Search for the cell housing the specified text and yield its (x, y) center coordinate. 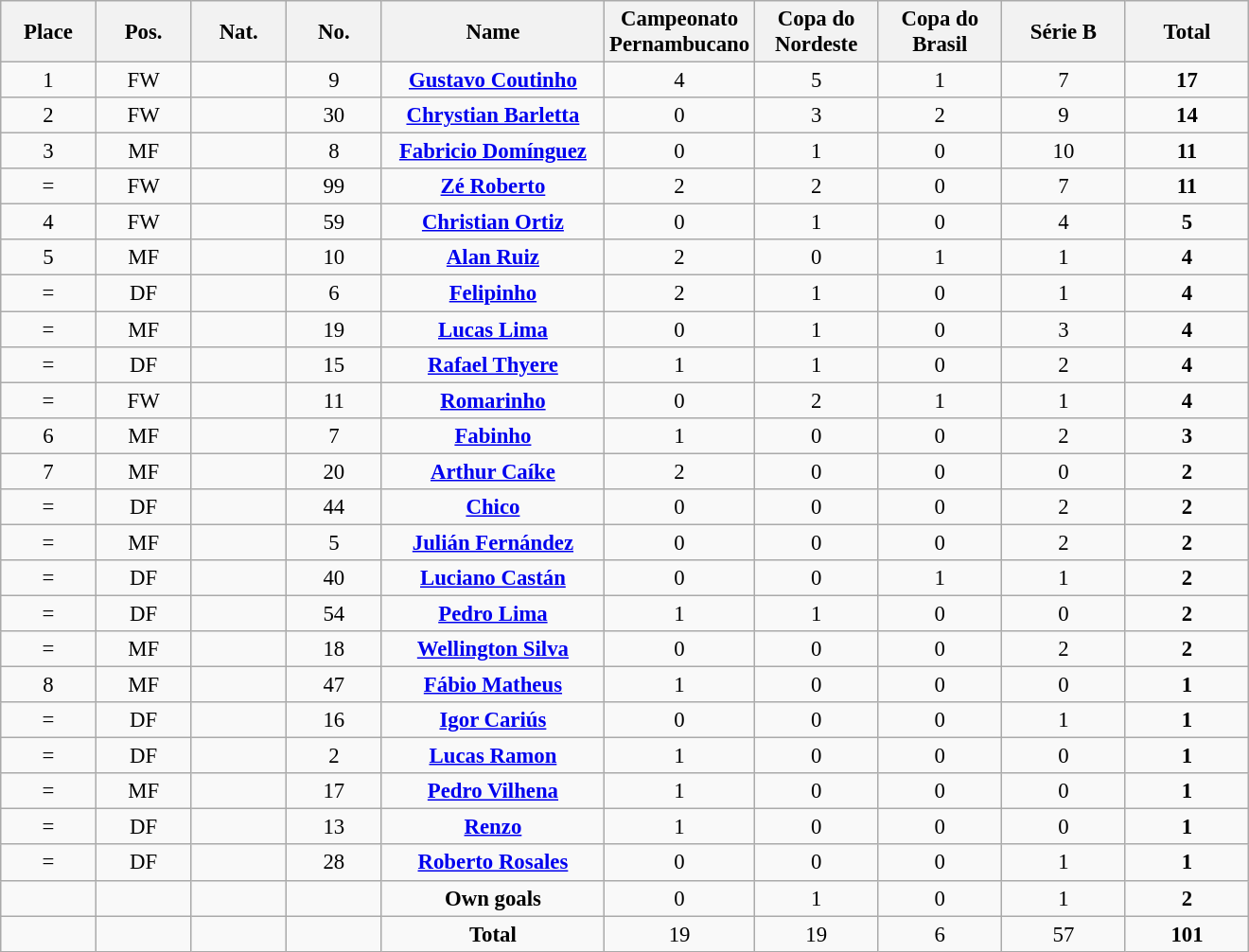
No. (335, 32)
Renzo (493, 827)
59 (335, 222)
Felipinho (493, 293)
Nat. (238, 32)
40 (335, 578)
Christian Ortiz (493, 222)
Copa do Brasil (941, 32)
Zé Roberto (493, 186)
101 (1187, 934)
30 (335, 115)
99 (335, 186)
14 (1187, 115)
Pos. (144, 32)
Fabinho (493, 435)
Fábio Matheus (493, 685)
Pedro Vilhena (493, 791)
Arthur Caíke (493, 471)
Rafael Thyere (493, 364)
44 (335, 507)
Name (493, 32)
Igor Cariús (493, 720)
Fabricio Domínguez (493, 151)
Campeonato Pernambucano (679, 32)
Romarinho (493, 400)
Lucas Ramon (493, 756)
Pedro Lima (493, 613)
54 (335, 613)
Chico (493, 507)
Alan Ruiz (493, 258)
15 (335, 364)
Copa do Nordeste (816, 32)
Own goals (493, 898)
Luciano Castán (493, 578)
Wellington Silva (493, 649)
Place (49, 32)
Roberto Rosales (493, 863)
16 (335, 720)
18 (335, 649)
28 (335, 863)
13 (335, 827)
Julián Fernández (493, 542)
Lucas Lima (493, 329)
57 (1064, 934)
Chrystian Barletta (493, 115)
47 (335, 685)
20 (335, 471)
Gustavo Coutinho (493, 80)
Série B (1064, 32)
